Locate the cell with the specified text and output its [x, y] center coordinate. 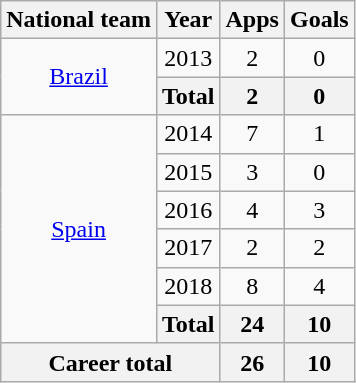
Apps [252, 20]
Year [188, 20]
1 [319, 134]
2018 [188, 286]
Brazil [79, 77]
2016 [188, 210]
Spain [79, 229]
8 [252, 286]
2017 [188, 248]
Goals [319, 20]
24 [252, 324]
26 [252, 362]
2015 [188, 172]
2013 [188, 58]
7 [252, 134]
2014 [188, 134]
National team [79, 20]
Career total [110, 362]
